Extract the (x, y) coordinate from the center of the cell holding the provided text.  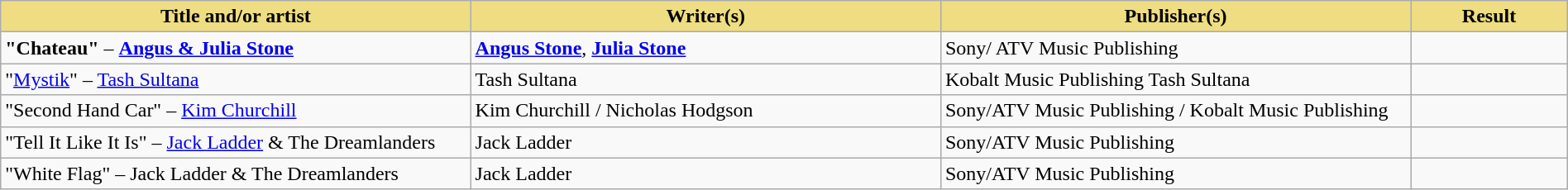
Kim Churchill / Nicholas Hodgson (705, 111)
Sony/ATV Music Publishing / Kobalt Music Publishing (1175, 111)
"Mystik" – Tash Sultana (236, 79)
"White Flag" – Jack Ladder & The Dreamlanders (236, 173)
Kobalt Music Publishing Tash Sultana (1175, 79)
Angus Stone, Julia Stone (705, 48)
"Second Hand Car" – Kim Churchill (236, 111)
"Chateau" – Angus & Julia Stone (236, 48)
Publisher(s) (1175, 17)
Tash Sultana (705, 79)
Sony/ ATV Music Publishing (1175, 48)
"Tell It Like It Is" – Jack Ladder & The Dreamlanders (236, 142)
Result (1489, 17)
Title and/or artist (236, 17)
Writer(s) (705, 17)
